Detect which cell encompasses the target text, then output its (x, y) center coordinate. 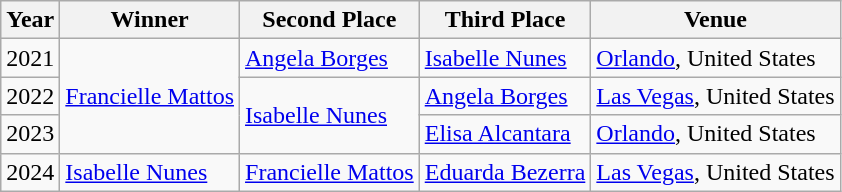
Venue (716, 20)
Third Place (505, 20)
Eduarda Bezerra (505, 172)
Second Place (330, 20)
Elisa Alcantara (505, 134)
Winner (150, 20)
Year (30, 20)
2023 (30, 134)
2022 (30, 96)
2024 (30, 172)
2021 (30, 58)
